Provide the (X, Y) coordinate of the cell's center where the given text is located.  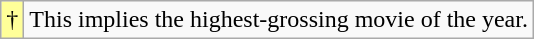
† (12, 20)
This implies the highest-grossing movie of the year. (279, 20)
